Return (X, Y) of the center of cell containing provided text 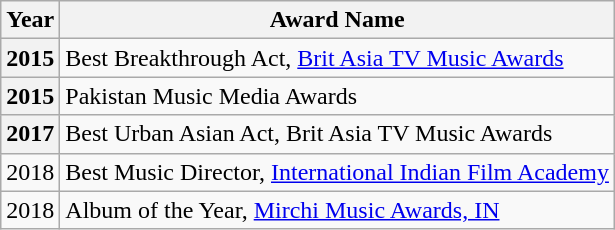
Pakistan Music Media Awards (338, 96)
Best Breakthrough Act, Brit Asia TV Music Awards (338, 58)
Best Music Director, International Indian Film Academy (338, 172)
Best Urban Asian Act, Brit Asia TV Music Awards (338, 134)
2017 (30, 134)
Year (30, 20)
Album of the Year, Mirchi Music Awards, IN (338, 210)
Award Name (338, 20)
